Find where the given text appears and provide that cell's center as [x, y] coordinate. 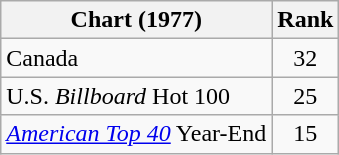
25 [306, 96]
American Top 40 Year-End [136, 134]
U.S. Billboard Hot 100 [136, 96]
32 [306, 58]
15 [306, 134]
Canada [136, 58]
Rank [306, 20]
Chart (1977) [136, 20]
